Pinpoint the cell where the given text exists, returning its (x, y) midpoint coordinate. 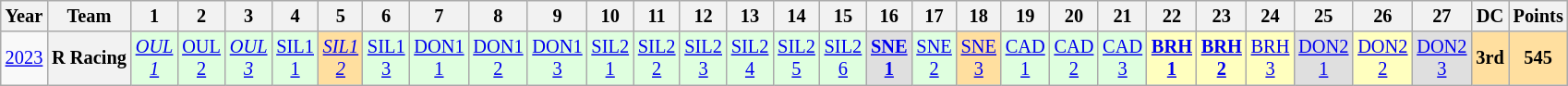
SIL23 (703, 58)
17 (934, 16)
SIL26 (843, 58)
3 (248, 16)
SNE3 (979, 58)
SIL11 (295, 58)
16 (888, 16)
OUL2 (201, 58)
SIL24 (750, 58)
DON12 (498, 58)
DC (1490, 16)
15 (843, 16)
CAD1 (1025, 58)
SNE2 (934, 58)
8 (498, 16)
3rd (1490, 58)
24 (1271, 16)
BRH1 (1172, 58)
SIL21 (610, 58)
DON13 (557, 58)
7 (439, 16)
SIL12 (341, 58)
CAD3 (1123, 58)
R Racing (89, 58)
SIL13 (386, 58)
SIL22 (657, 58)
23 (1222, 16)
Points (1538, 16)
22 (1172, 16)
2023 (24, 58)
12 (703, 16)
DON23 (1441, 58)
BRH2 (1222, 58)
10 (610, 16)
20 (1075, 16)
6 (386, 16)
5 (341, 16)
9 (557, 16)
19 (1025, 16)
BRH3 (1271, 58)
27 (1441, 16)
25 (1323, 16)
Year (24, 16)
DON22 (1382, 58)
DON21 (1323, 58)
26 (1382, 16)
OUL1 (154, 58)
CAD2 (1075, 58)
14 (796, 16)
18 (979, 16)
4 (295, 16)
545 (1538, 58)
21 (1123, 16)
OUL3 (248, 58)
11 (657, 16)
Team (89, 16)
13 (750, 16)
DON11 (439, 58)
2 (201, 16)
SIL25 (796, 58)
SNE1 (888, 58)
1 (154, 16)
